Detect which cell encompasses the target text, then output its (x, y) center coordinate. 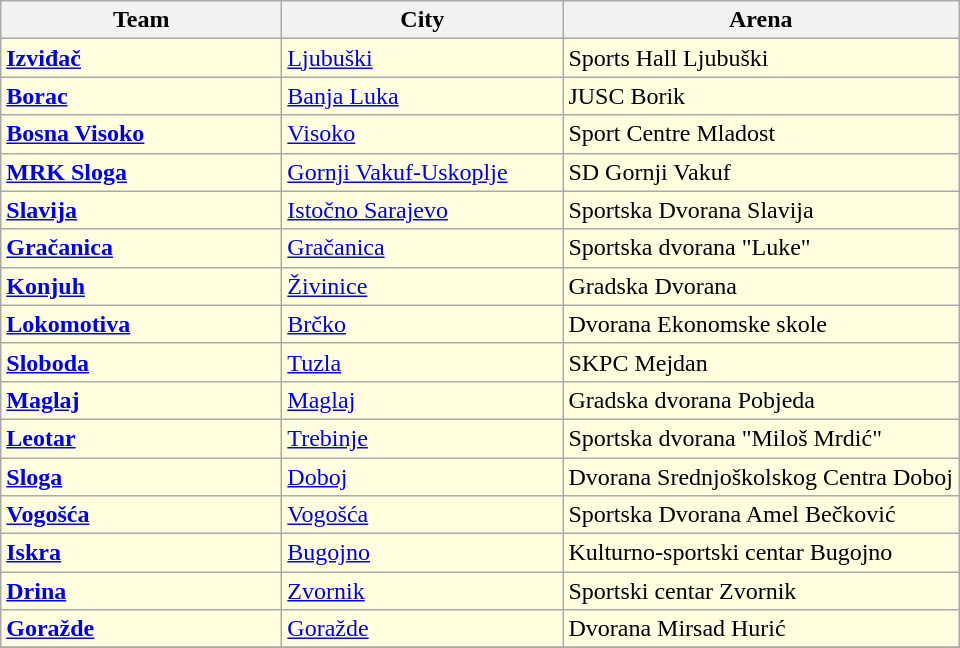
SD Gornji Vakuf (761, 172)
Trebinje (422, 438)
Bugojno (422, 553)
Bosna Visoko (142, 134)
Gornji Vakuf-Uskoplje (422, 172)
Slavija (142, 210)
Leotar (142, 438)
Sports Hall Ljubuški (761, 58)
Team (142, 20)
Visoko (422, 134)
Sportska Dvorana Amel Bečković (761, 515)
Istočno Sarajevo (422, 210)
Banja Luka (422, 96)
Konjuh (142, 286)
Sloboda (142, 362)
City (422, 20)
Iskra (142, 553)
Zvornik (422, 591)
Sportska Dvorana Slavija (761, 210)
Kulturno-sportski centar Bugojno (761, 553)
Dvorana Mirsad Hurić (761, 629)
JUSC Borik (761, 96)
Dvorana Srednjoškolskog Centra Doboj (761, 477)
Gradska dvorana Pobjeda (761, 400)
Izviđač (142, 58)
Drina (142, 591)
Sportska dvorana "Miloš Mrdić" (761, 438)
Živinice (422, 286)
MRK Sloga (142, 172)
Lokomotiva (142, 324)
Gradska Dvorana (761, 286)
Sloga (142, 477)
SKPC Mejdan (761, 362)
Sportski centar Zvornik (761, 591)
Ljubuški (422, 58)
Tuzla (422, 362)
Sport Centre Mladost (761, 134)
Dvorana Ekonomske skole (761, 324)
Sportska dvorana "Luke" (761, 248)
Brčko (422, 324)
Borac (142, 96)
Doboj (422, 477)
Arena (761, 20)
